Detect which cell encompasses the target text, then output its [x, y] center coordinate. 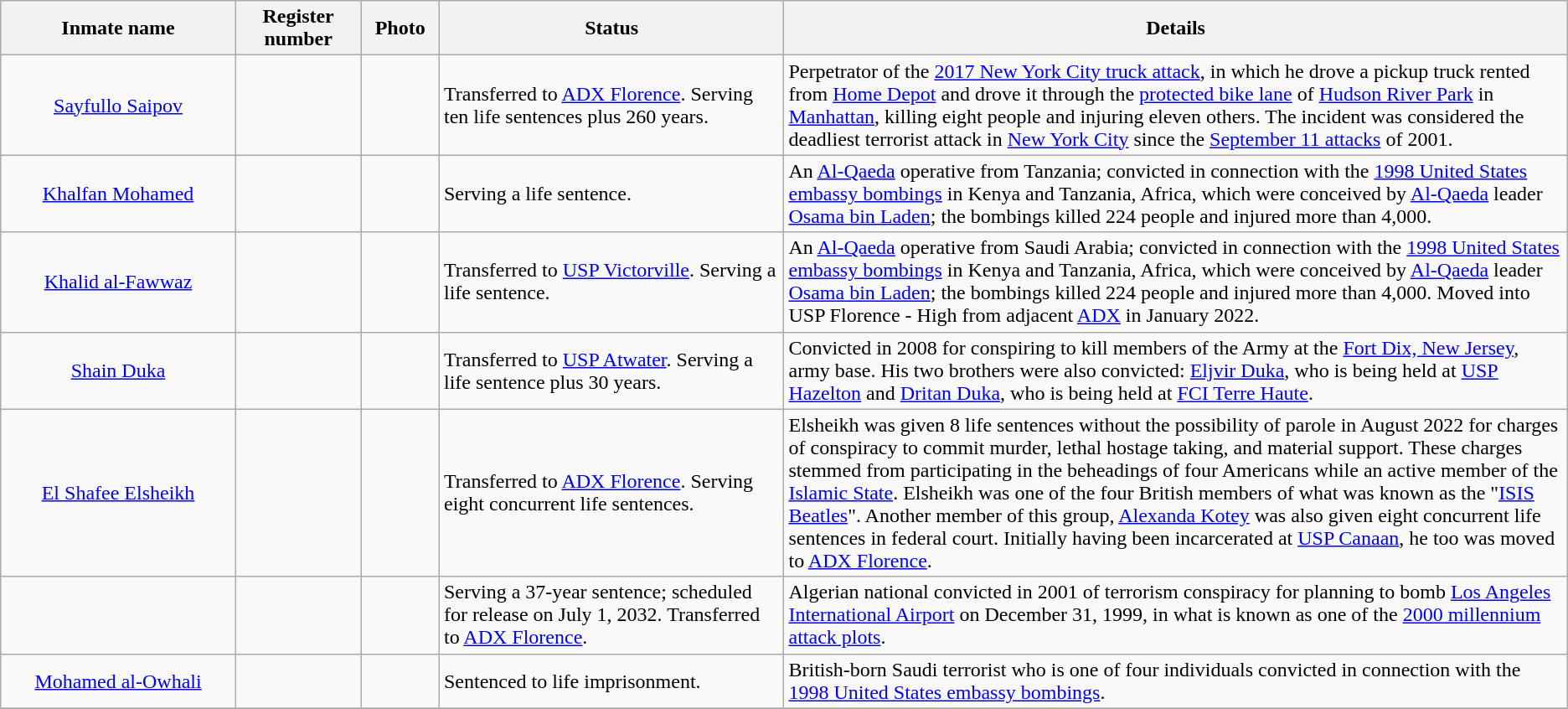
Khalid al-Fawwaz [119, 282]
Sentenced to life imprisonment. [611, 681]
Serving a 37-year sentence; scheduled for release on July 1, 2032. Transferred to ADX Florence. [611, 615]
British-born Saudi terrorist who is one of four individuals convicted in connection with the 1998 United States embassy bombings. [1176, 681]
Register number [298, 28]
Inmate name [119, 28]
Status [611, 28]
Mohamed al-Owhali [119, 681]
Transferred to ADX Florence. Serving eight concurrent life sentences. [611, 493]
Sayfullo Saipov [119, 106]
Shain Duka [119, 370]
Transferred to ADX Florence. Serving ten life sentences plus 260 years. [611, 106]
El Shafee Elsheikh [119, 493]
Serving a life sentence. [611, 194]
Khalfan Mohamed [119, 194]
Transferred to USP Victorville. Serving a life sentence. [611, 282]
Transferred to USP Atwater. Serving a life sentence plus 30 years. [611, 370]
Photo [400, 28]
Details [1176, 28]
